Locate the cell with the specified text and output its (X, Y) center coordinate. 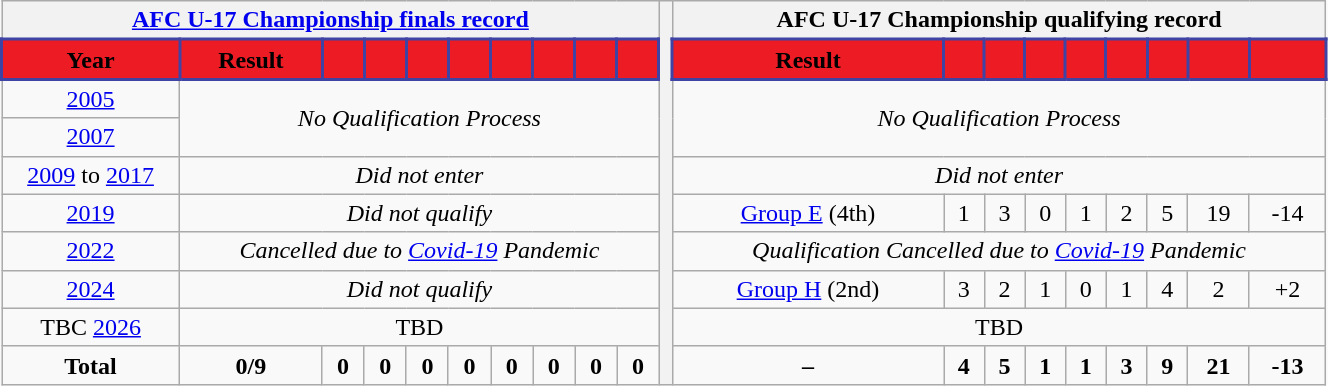
2024 (91, 289)
Total (91, 365)
– (808, 365)
Qualification Cancelled due to Covid-19 Pandemic (998, 251)
2022 (91, 251)
-14 (1287, 213)
Cancelled due to Covid-19 Pandemic (420, 251)
-13 (1287, 365)
2019 (91, 213)
AFC U-17 Championship finals record (331, 20)
2007 (91, 137)
Group E (4th) (808, 213)
TBC 2026 (91, 327)
AFC U-17 Championship qualifying record (998, 20)
Year (91, 60)
9 (1168, 365)
+2 (1287, 289)
19 (1219, 213)
Group H (2nd) (808, 289)
2009 to 2017 (91, 175)
21 (1219, 365)
2005 (91, 98)
0/9 (251, 365)
